Search for the cell housing the specified text and yield its [x, y] center coordinate. 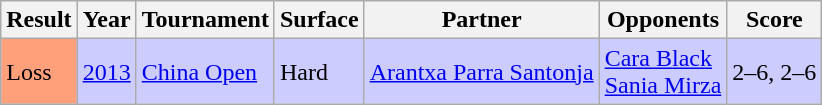
2–6, 2–6 [774, 72]
Surface [319, 20]
Cara Black Sania Mirza [663, 72]
Tournament [205, 20]
Score [774, 20]
China Open [205, 72]
Opponents [663, 20]
Arantxa Parra Santonja [482, 72]
Year [106, 20]
Result [39, 20]
Hard [319, 72]
Partner [482, 20]
2013 [106, 72]
Loss [39, 72]
